Output the (X, Y) coordinate of the center of the cell containing the given text.  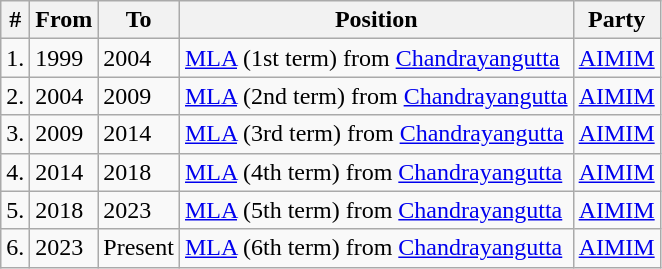
MLA (2nd term) from Chandrayangutta (376, 96)
6. (16, 248)
MLA (3rd term) from Chandrayangutta (376, 134)
2. (16, 96)
MLA (6th term) from Chandrayangutta (376, 248)
Present (139, 248)
3. (16, 134)
5. (16, 210)
MLA (1st term) from Chandrayangutta (376, 58)
4. (16, 172)
MLA (4th term) from Chandrayangutta (376, 172)
1999 (64, 58)
1. (16, 58)
MLA (5th term) from Chandrayangutta (376, 210)
From (64, 20)
Party (616, 20)
To (139, 20)
Position (376, 20)
# (16, 20)
